Search for the cell housing the specified text and yield its [x, y] center coordinate. 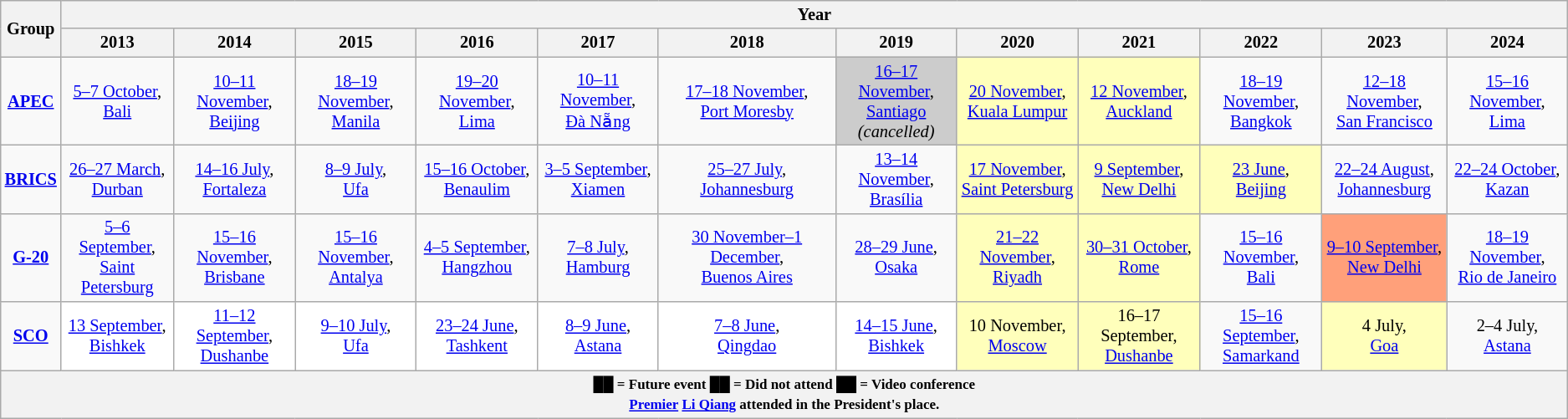
30 November–1 December, Buenos Aires [747, 258]
14–16 July, Fortaleza [234, 179]
2020 [1017, 43]
APEC [31, 101]
G-20 [31, 258]
10–11 November, Beijing [234, 101]
10–11 November, Đà Nẵng [598, 101]
30–31 October, Rome [1139, 258]
17 November, Saint Petersburg [1017, 179]
26–27 March, Durban [117, 179]
13–14 November, Brasília [896, 179]
15–16 November, Bali [1261, 258]
2016 [477, 43]
18–19 November, Bangkok [1261, 101]
15–16 November, Lima [1507, 101]
22–24 August, Johannesburg [1385, 179]
19–20 November, Lima [477, 101]
21–22 November, Riyadh [1017, 258]
10 November, Moscow [1017, 336]
8–9 June, Astana [598, 336]
2022 [1261, 43]
12 November, Auckland [1139, 101]
20 November, Kuala Lumpur [1017, 101]
2018 [747, 43]
15–16 September, Samarkand [1261, 336]
23 June, Beijing [1261, 179]
SCO [31, 336]
7–8 June, Qingdao [747, 336]
13 September, Bishkek [117, 336]
4–5 September, Hangzhou [477, 258]
2013 [117, 43]
2023 [1385, 43]
Year [815, 14]
18–19 November, Manila [356, 101]
15–16 November, Brisbane [234, 258]
28–29 June, Osaka [896, 258]
3–5 September, Xiamen [598, 179]
25–27 July, Johannesburg [747, 179]
16–17 September, Dushanbe [1139, 336]
8–9 July, Ufa [356, 179]
22–24 October, Kazan [1507, 179]
2017 [598, 43]
BRICS [31, 179]
16–17 November, Santiago(cancelled) [896, 101]
2021 [1139, 43]
5–7 October, Bali [117, 101]
12–18 November, San Francisco [1385, 101]
14–15 June, Bishkek [896, 336]
9–10 September, New Delhi [1385, 258]
2–4 July, Astana [1507, 336]
██ = Future event ██ = Did not attend ██ = Video conference Premier Li Qiang attended in the President's place. [784, 394]
11–12 September, Dushanbe [234, 336]
15–16 October, Benaulim [477, 179]
4 July, Goa [1385, 336]
9–10 July, Ufa [356, 336]
15–16 November, Antalya [356, 258]
2015 [356, 43]
Group [31, 28]
2024 [1507, 43]
17–18 November, Port Moresby [747, 101]
18–19 November, Rio de Janeiro [1507, 258]
9 September, New Delhi [1139, 179]
2014 [234, 43]
23–24 June, Tashkent [477, 336]
2019 [896, 43]
5–6 September, Saint Petersburg [117, 258]
7–8 July, Hamburg [598, 258]
